Search for the cell housing the specified text and yield its [X, Y] center coordinate. 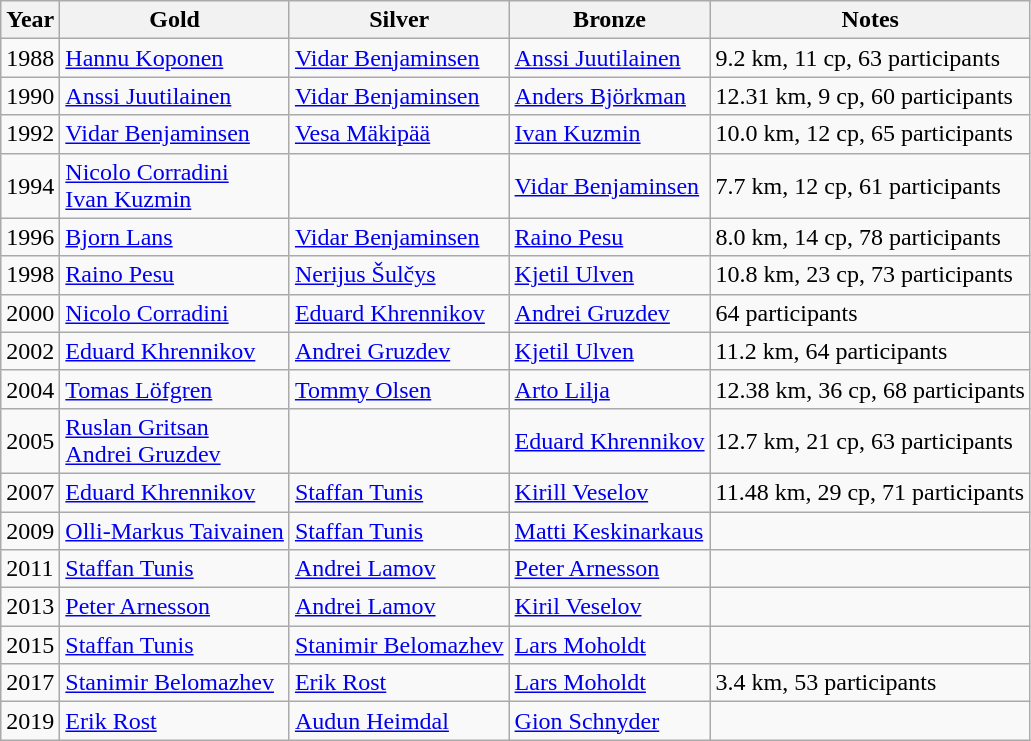
2009 [30, 531]
2000 [30, 313]
Kiril Veselov [610, 607]
Audun Heimdal [399, 721]
1998 [30, 275]
Year [30, 20]
2013 [30, 607]
Silver [399, 20]
1994 [30, 186]
2017 [30, 683]
12.38 km, 36 cp, 68 participants [870, 389]
Tomas Löfgren [175, 389]
Ivan Kuzmin [610, 134]
Gold [175, 20]
7.7 km, 12 cp, 61 participants [870, 186]
Nicolo Corradini [175, 313]
2011 [30, 569]
64 participants [870, 313]
2005 [30, 440]
1988 [30, 58]
1996 [30, 237]
11.48 km, 29 cp, 71 participants [870, 492]
Nicolo Corradini Ivan Kuzmin [175, 186]
Olli-Markus Taivainen [175, 531]
10.8 km, 23 cp, 73 participants [870, 275]
11.2 km, 64 participants [870, 351]
Kirill Veselov [610, 492]
Tommy Olsen [399, 389]
Hannu Koponen [175, 58]
2007 [30, 492]
Anders Björkman [610, 96]
8.0 km, 14 cp, 78 participants [870, 237]
Nerijus Šulčys [399, 275]
Gion Schnyder [610, 721]
Arto Lilja [610, 389]
12.31 km, 9 cp, 60 participants [870, 96]
10.0 km, 12 cp, 65 participants [870, 134]
Matti Keskinarkaus [610, 531]
1990 [30, 96]
Vesa Mäkipää [399, 134]
2002 [30, 351]
2019 [30, 721]
2004 [30, 389]
9.2 km, 11 cp, 63 participants [870, 58]
3.4 km, 53 participants [870, 683]
1992 [30, 134]
Bronze [610, 20]
2015 [30, 645]
Notes [870, 20]
Bjorn Lans [175, 237]
Ruslan Gritsan Andrei Gruzdev [175, 440]
12.7 km, 21 cp, 63 participants [870, 440]
